Provide the (x, y) coordinate of the cell's center where the given text is located.  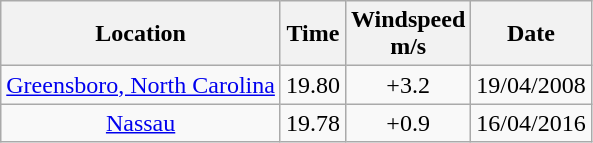
Time (312, 34)
Greensboro, North Carolina (141, 85)
Location (141, 34)
+3.2 (408, 85)
+0.9 (408, 123)
16/04/2016 (531, 123)
19.80 (312, 85)
19/04/2008 (531, 85)
19.78 (312, 123)
Date (531, 34)
Nassau (141, 123)
Windspeedm/s (408, 34)
